For the text-containing cell, return its midpoint in [x, y] coordinate format. 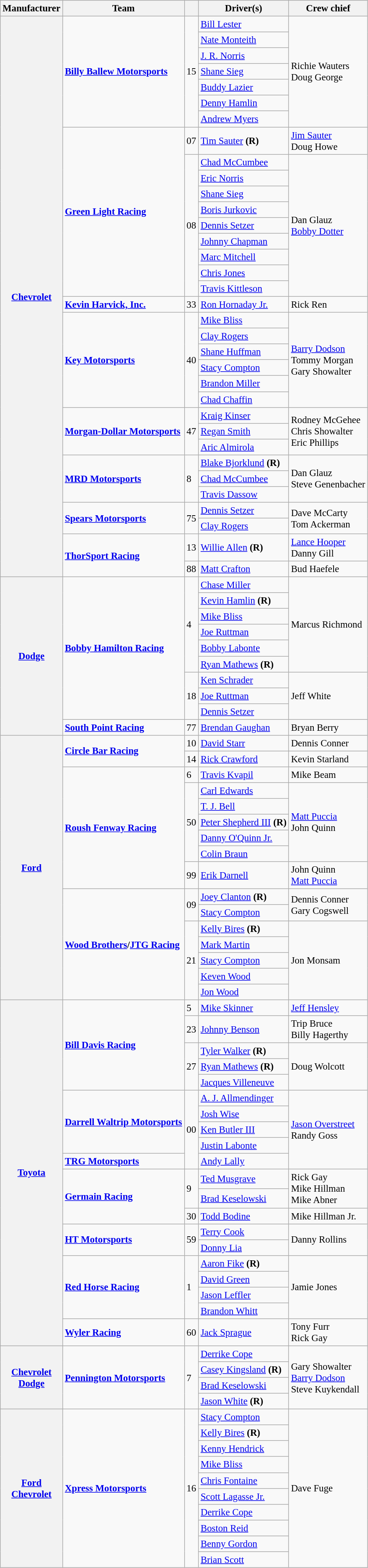
Aaron Fike (R) [244, 1263]
Chevrolet Dodge [32, 1377]
Jeff White [328, 695]
Blake Bjorklund (R) [244, 463]
Circle Bar Racing [124, 751]
Dave Fuge [328, 1488]
Ford [32, 868]
Josh Wise [244, 1114]
Donny Lia [244, 1248]
Ken Butler III [244, 1130]
Buddy Lazier [244, 88]
Bill Davis Racing [124, 1045]
Jon Wood [244, 992]
Trip Bruce Billy Hagerthy [328, 1030]
Kevin Starland [328, 759]
Green Light Racing [124, 212]
50 [191, 822]
Mike Beam [328, 775]
18 [191, 695]
Dennis Conner Gary Cogswell [328, 905]
Mark Martin [244, 945]
Justin Labonte [244, 1146]
Crew chief [328, 8]
Travis Kittleson [244, 289]
Willie Allen (R) [244, 548]
Germain Racing [124, 1196]
Jason Leffler [244, 1295]
23 [191, 1030]
Danny O'Quinn Jr. [244, 838]
Kenny Hendrick [244, 1449]
Xpress Motorsports [124, 1488]
Mike Hillman Jr. [328, 1216]
Boston Reid [244, 1528]
Darrell Waltrip Motorsports [124, 1122]
Team [124, 8]
Andy Lally [244, 1161]
Wyler Racing [124, 1333]
4 [191, 625]
7 [191, 1377]
Travis Kvapil [244, 775]
Kevin Harvick, Inc. [124, 305]
Dave McCarty Tom Ackerman [328, 518]
J. R. Norris [244, 56]
Barry Dodson Tommy Morgan Gary Showalter [328, 360]
14 [191, 759]
Eric Norris [244, 178]
Roush Fenway Racing [124, 828]
21 [191, 960]
Chris Fontaine [244, 1480]
Ron Hornaday Jr. [244, 305]
Johnny Chapman [244, 241]
5 [191, 1008]
60 [191, 1333]
T. J. Bell [244, 807]
Peter Shepherd III (R) [244, 823]
Bobby Hamilton Racing [124, 648]
Brandon Whitt [244, 1311]
13 [191, 548]
Jamie Jones [328, 1287]
Scott Lagasse Jr. [244, 1496]
Shane Huffman [244, 352]
TRG Motorsports [124, 1161]
Jacques Villeneuve [244, 1083]
99 [191, 876]
Terry Cook [244, 1232]
John Quinn Matt Puccia [328, 876]
Andrew Myers [244, 119]
Erik Darnell [244, 876]
Richie Wauters Doug George [328, 72]
Chevrolet [32, 297]
8 [191, 479]
Manufacturer [32, 8]
Spears Motorsports [124, 518]
Chase Miller [244, 585]
Dodge [32, 656]
Bud Haefele [328, 569]
Tim Sauter (R) [244, 141]
Colin Braun [244, 854]
15 [191, 72]
77 [191, 727]
Dan Glauz Steve Genenbacher [328, 479]
Gary Showalter Barry Dodson Steve Kuykendall [328, 1377]
MRD Motorsports [124, 479]
David Green [244, 1279]
Ford Chevrolet [32, 1488]
07 [191, 141]
Dan Glauz Bobby Dotter [328, 225]
Ted Musgrave [244, 1179]
Toyota [32, 1173]
Joey Clanton (R) [244, 897]
Johnny Benson [244, 1030]
ThorSport Racing [124, 556]
88 [191, 569]
Kevin Hamlin (R) [244, 601]
Matt Puccia John Quinn [328, 822]
16 [191, 1488]
1 [191, 1287]
Jason Overstreet Randy Goss [328, 1130]
Brendan Gaughan [244, 727]
Bobby Labonte [244, 648]
Brian Scott [244, 1560]
Lance Hooper Danny Gill [328, 548]
Morgan-Dollar Motorsports [124, 431]
Bryan Berry [328, 727]
30 [191, 1216]
Kraig Kinser [244, 415]
Chris Jones [244, 273]
Wood Brothers/JTG Racing [124, 945]
Chad Chaffin [244, 399]
Casey Kingsland (R) [244, 1370]
Tony Furr Rick Gay [328, 1333]
Tyler Walker (R) [244, 1051]
Billy Ballew Motorsports [124, 72]
Jim Sauter Doug Howe [328, 141]
Aric Almirola [244, 447]
6 [191, 775]
Todd Bodine [244, 1216]
Doug Wolcott [328, 1067]
David Starr [244, 743]
Regan Smith [244, 431]
Rick Crawford [244, 759]
Ken Schrader [244, 680]
Rick Ren [328, 305]
Carl Edwards [244, 791]
47 [191, 431]
09 [191, 905]
A. J. Allmendinger [244, 1098]
Mike Skinner [244, 1008]
Nate Monteith [244, 40]
Jack Sprague [244, 1333]
Jeff Hensley [328, 1008]
Driver(s) [244, 8]
Jon Monsam [328, 960]
27 [191, 1067]
Key Motorsports [124, 360]
South Point Racing [124, 727]
10 [191, 743]
Rick Gay Mike Hillman Mike Abner [328, 1189]
Pennington Motorsports [124, 1377]
HT Motorsports [124, 1239]
Danny Rollins [328, 1239]
Rodney McGehee Chris Showalter Eric Phillips [328, 431]
Bill Lester [244, 24]
Brandon Miller [244, 384]
Boris Jurkovic [244, 210]
9 [191, 1189]
08 [191, 225]
Dennis Conner [328, 743]
Benny Gordon [244, 1544]
40 [191, 360]
33 [191, 305]
59 [191, 1239]
75 [191, 518]
Marc Mitchell [244, 257]
Red Horse Racing [124, 1287]
Denny Hamlin [244, 103]
Jason White (R) [244, 1401]
Keven Wood [244, 976]
Marcus Richmond [328, 625]
00 [191, 1130]
Matt Crafton [244, 569]
Travis Dassow [244, 495]
